Scan for the cell matching the given text and deliver its (x, y) coordinate at center. 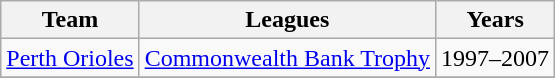
Team (70, 20)
Leagues (287, 20)
Commonwealth Bank Trophy (287, 58)
Perth Orioles (70, 58)
1997–2007 (496, 58)
Years (496, 20)
